Search for the cell housing the specified text and yield its (X, Y) center coordinate. 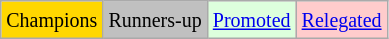
Champions (52, 20)
Relegated (342, 20)
Promoted (252, 20)
Runners-up (155, 20)
